Search for the cell housing the specified text and yield its [X, Y] center coordinate. 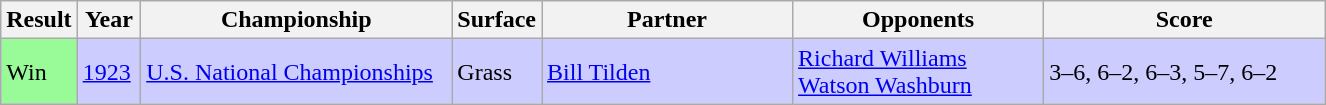
3–6, 6–2, 6–3, 5–7, 6–2 [1184, 72]
1923 [109, 72]
Win [39, 72]
Grass [497, 72]
Score [1184, 20]
U.S. National Championships [296, 72]
Championship [296, 20]
Result [39, 20]
Bill Tilden [668, 72]
Richard Williams Watson Washburn [918, 72]
Year [109, 20]
Surface [497, 20]
Opponents [918, 20]
Partner [668, 20]
